Determine the (x, y) coordinate at the center of the cell enclosing the given text.  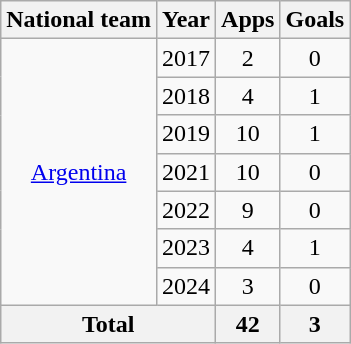
2023 (186, 248)
2017 (186, 58)
2018 (186, 96)
Apps (248, 20)
2021 (186, 172)
Total (108, 324)
9 (248, 210)
Goals (315, 20)
Year (186, 20)
2 (248, 58)
2022 (186, 210)
2024 (186, 286)
2019 (186, 134)
42 (248, 324)
Argentina (79, 172)
National team (79, 20)
